Output the [X, Y] coordinate of the center of the cell containing the given text.  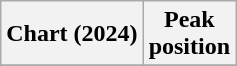
Chart (2024) [72, 34]
Peakposition [189, 34]
